From the cell containing the given text, extract its center point as [x, y] coordinate. 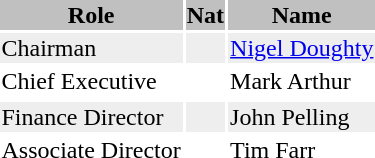
Mark Arthur [302, 81]
Role [91, 15]
Chairman [91, 48]
Chief Executive [91, 81]
Finance Director [91, 117]
Nigel Doughty [302, 48]
John Pelling [302, 117]
Nat [205, 15]
Name [302, 15]
